Return the (X, Y) coordinate for the center point of the cell that contains the specified text.  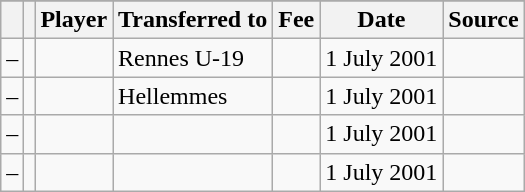
Fee (296, 20)
Transferred to (193, 20)
Rennes U-19 (193, 58)
Hellemmes (193, 96)
Player (74, 20)
Date (382, 20)
Source (484, 20)
